Scan for the cell matching the given text and deliver its (x, y) coordinate at center. 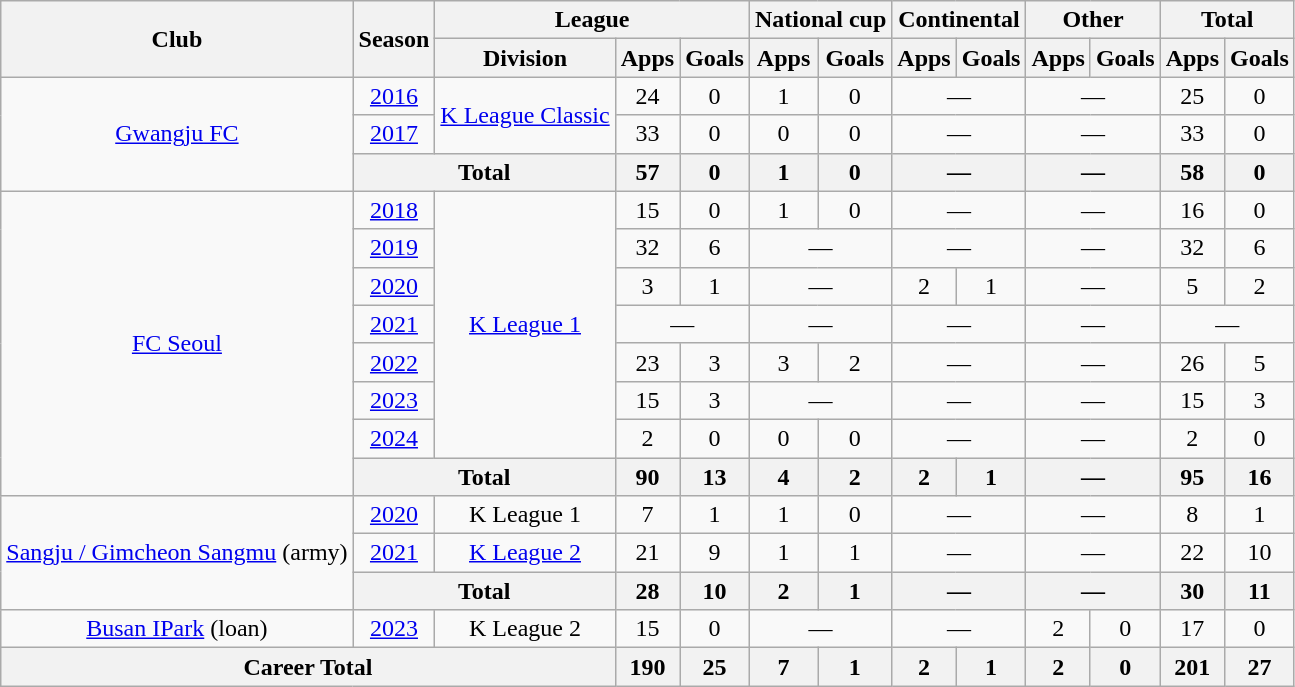
Other (1093, 20)
90 (647, 477)
2016 (394, 96)
22 (1192, 553)
Gwangju FC (177, 134)
58 (1192, 172)
National cup (820, 20)
Division (525, 58)
Club (177, 39)
League (592, 20)
Continental (959, 20)
8 (1192, 515)
26 (1192, 362)
K League Classic (525, 115)
4 (783, 477)
Career Total (308, 667)
57 (647, 172)
2018 (394, 210)
11 (1260, 591)
13 (715, 477)
Busan IPark (loan) (177, 629)
17 (1192, 629)
9 (715, 553)
201 (1192, 667)
Sangju / Gimcheon Sangmu (army) (177, 553)
28 (647, 591)
24 (647, 96)
190 (647, 667)
2019 (394, 248)
Season (394, 39)
27 (1260, 667)
95 (1192, 477)
2024 (394, 438)
21 (647, 553)
30 (1192, 591)
23 (647, 362)
FC Seoul (177, 343)
2022 (394, 362)
2017 (394, 134)
